Capture the cell that displays the provided text and extract its (X, Y) central coordinate. 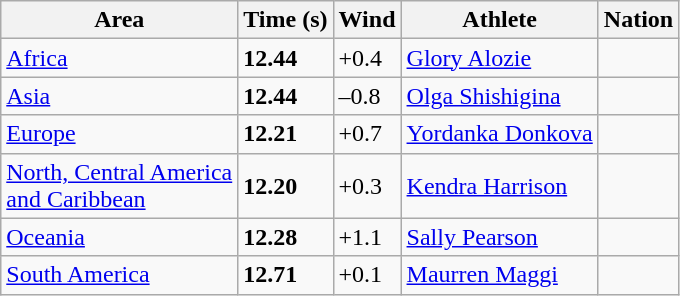
Wind (367, 20)
Olga Shishigina (500, 96)
Europe (120, 134)
12.71 (286, 275)
–0.8 (367, 96)
Africa (120, 58)
Maurren Maggi (500, 275)
12.28 (286, 237)
Time (s) (286, 20)
Kendra Harrison (500, 186)
+0.7 (367, 134)
Asia (120, 96)
Sally Pearson (500, 237)
Area (120, 20)
+1.1 (367, 237)
Athlete (500, 20)
+0.4 (367, 58)
12.21 (286, 134)
+0.3 (367, 186)
+0.1 (367, 275)
South America (120, 275)
Oceania (120, 237)
Glory Alozie (500, 58)
North, Central America and Caribbean (120, 186)
Nation (638, 20)
12.20 (286, 186)
Yordanka Donkova (500, 134)
